Determine the (x, y) coordinate at the center of the cell enclosing the given text.  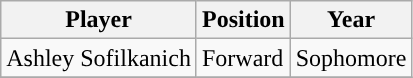
Forward (243, 58)
Year (351, 20)
Position (243, 20)
Player (99, 20)
Sophomore (351, 58)
Ashley Sofilkanich (99, 58)
